For the text-containing cell, return its midpoint in (X, Y) coordinate format. 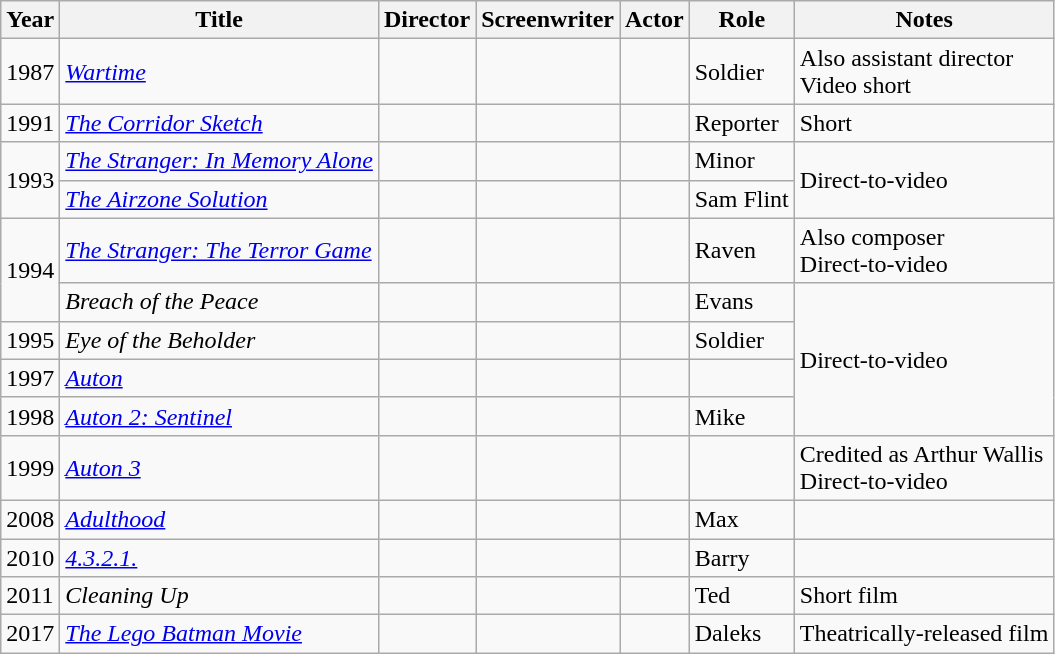
Short (924, 123)
Also composerDirect-to-video (924, 250)
1993 (30, 180)
The Stranger: The Terror Game (220, 250)
1987 (30, 72)
Auton 2: Sentinel (220, 416)
Adulthood (220, 519)
2010 (30, 557)
Theatrically-released film (924, 634)
2008 (30, 519)
2017 (30, 634)
Cleaning Up (220, 596)
Barry (742, 557)
Minor (742, 161)
1999 (30, 468)
2011 (30, 596)
1998 (30, 416)
Year (30, 20)
Wartime (220, 72)
Auton (220, 378)
Title (220, 20)
Director (426, 20)
1997 (30, 378)
1995 (30, 340)
Eye of the Beholder (220, 340)
Also assistant directorVideo short (924, 72)
1994 (30, 270)
4.3.2.1. (220, 557)
1991 (30, 123)
The Corridor Sketch (220, 123)
Auton 3 (220, 468)
Max (742, 519)
Screenwriter (548, 20)
Ted (742, 596)
Role (742, 20)
Notes (924, 20)
Sam Flint (742, 199)
Actor (655, 20)
Credited as Arthur WallisDirect-to-video (924, 468)
Breach of the Peace (220, 302)
Mike (742, 416)
Reporter (742, 123)
Daleks (742, 634)
The Stranger: In Memory Alone (220, 161)
Short film (924, 596)
The Airzone Solution (220, 199)
The Lego Batman Movie (220, 634)
Evans (742, 302)
Raven (742, 250)
